Provide the [x, y] coordinate of the cell's center where the given text is located.  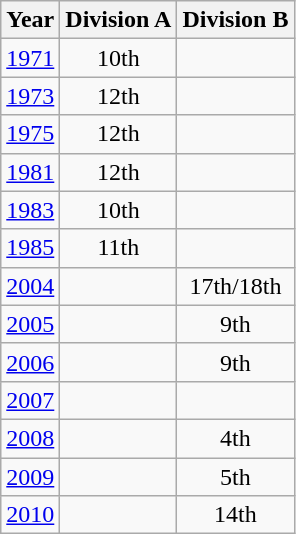
1981 [30, 172]
2006 [30, 362]
1975 [30, 134]
Year [30, 20]
5th [236, 477]
1971 [30, 58]
1973 [30, 96]
17th/18th [236, 286]
2009 [30, 477]
2008 [30, 438]
Division A [118, 20]
11th [118, 248]
4th [236, 438]
1983 [30, 210]
2007 [30, 400]
2010 [30, 515]
2005 [30, 324]
2004 [30, 286]
1985 [30, 248]
Division B [236, 20]
14th [236, 515]
